Capture the cell that displays the provided text and extract its [x, y] central coordinate. 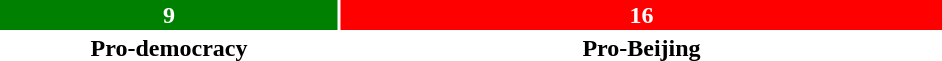
9 [169, 15]
16 [642, 15]
